For the text-containing cell, return its midpoint in (x, y) coordinate format. 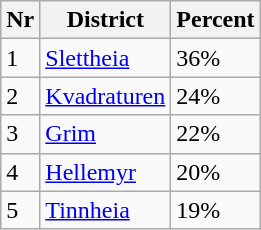
Percent (216, 20)
Tinnheia (106, 210)
Hellemyr (106, 172)
1 (20, 58)
Kvadraturen (106, 96)
Nr (20, 20)
4 (20, 172)
3 (20, 134)
36% (216, 58)
20% (216, 172)
19% (216, 210)
24% (216, 96)
22% (216, 134)
2 (20, 96)
District (106, 20)
Slettheia (106, 58)
Grim (106, 134)
5 (20, 210)
